Return the (x, y) coordinate for the center point of the cell that contains the specified text.  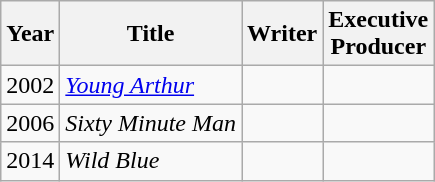
2014 (30, 161)
Wild Blue (151, 161)
2002 (30, 85)
2006 (30, 123)
Young Arthur (151, 85)
ExecutiveProducer (378, 34)
Sixty Minute Man (151, 123)
Writer (282, 34)
Year (30, 34)
Title (151, 34)
